Identify which cell holds the provided text, then report its (x, y) central coordinate. 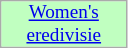
Women's eredivisie (64, 24)
